Detect which cell encompasses the target text, then output its (x, y) center coordinate. 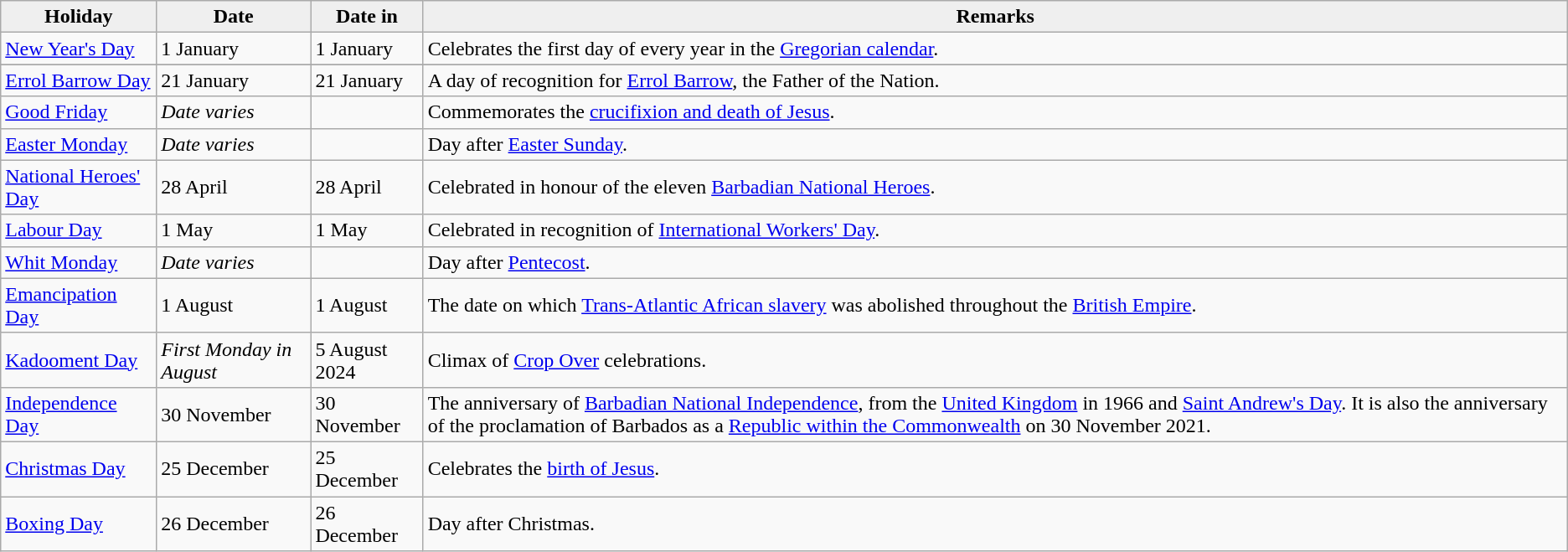
Whit Monday (79, 262)
Remarks (995, 17)
Commemorates the crucifixion and death of Jesus. (995, 112)
New Year's Day (79, 49)
Celebrated in honour of the eleven Barbadian National Heroes. (995, 188)
Independence Day (79, 414)
5 August 2024 (367, 360)
Labour Day (79, 230)
Celebrates the first day of every year in the Gregorian calendar. (995, 49)
Good Friday (79, 112)
National Heroes' Day (79, 188)
Kadooment Day (79, 360)
Date (234, 17)
First Monday in August (234, 360)
Holiday (79, 17)
Climax of Crop Over celebrations. (995, 360)
Christmas Day (79, 469)
A day of recognition for Errol Barrow, the Father of the Nation. (995, 80)
Emancipation Day (79, 305)
Day after Christmas. (995, 523)
Easter Monday (79, 144)
Errol Barrow Day (79, 80)
The date on which Trans-Atlantic African slavery was abolished throughout the British Empire. (995, 305)
Celebrates the birth of Jesus. (995, 469)
Celebrated in recognition of International Workers' Day. (995, 230)
Day after Easter Sunday. (995, 144)
Date in (367, 17)
Day after Pentecost. (995, 262)
Boxing Day (79, 523)
